Output the (x, y) coordinate of the center of the cell containing the given text.  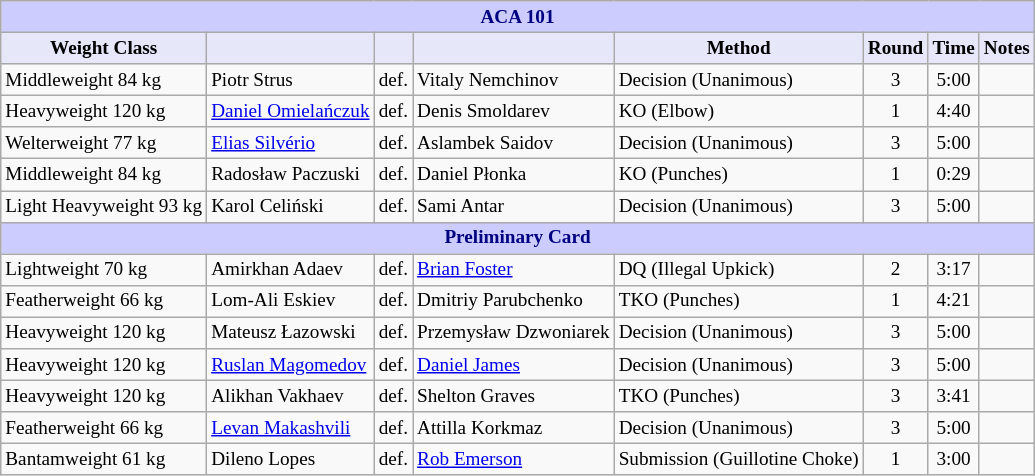
Daniel James (514, 365)
Welterweight 77 kg (104, 143)
Bantamweight 61 kg (104, 460)
Mateusz Łazowski (290, 333)
Radosław Paczuski (290, 175)
Dmitriy Parubchenko (514, 301)
Preliminary Card (518, 238)
Denis Smoldarev (514, 111)
Elias Silvério (290, 143)
DQ (Illegal Upkick) (738, 270)
Daniel Omielańczuk (290, 111)
Ruslan Magomedov (290, 365)
Alikhan Vakhaev (290, 396)
KO (Elbow) (738, 111)
Sami Antar (514, 206)
3:17 (954, 270)
0:29 (954, 175)
Lom-Ali Eskiev (290, 301)
Przemysław Dzwoniarek (514, 333)
Vitaly Nemchinov (514, 80)
Method (738, 48)
Attilla Korkmaz (514, 428)
3:00 (954, 460)
Aslambek Saidov (514, 143)
Rob Emerson (514, 460)
Karol Celiński (290, 206)
Brian Foster (514, 270)
Notes (1006, 48)
Piotr Strus (290, 80)
Light Heavyweight 93 kg (104, 206)
Round (896, 48)
Submission (Guillotine Choke) (738, 460)
Time (954, 48)
4:40 (954, 111)
Shelton Graves (514, 396)
4:21 (954, 301)
3:41 (954, 396)
Dileno Lopes (290, 460)
Lightweight 70 kg (104, 270)
Weight Class (104, 48)
Amirkhan Adaev (290, 270)
Levan Makashvili (290, 428)
KO (Punches) (738, 175)
ACA 101 (518, 17)
Daniel Płonka (514, 175)
2 (896, 270)
